Detect which cell encompasses the target text, then output its (X, Y) center coordinate. 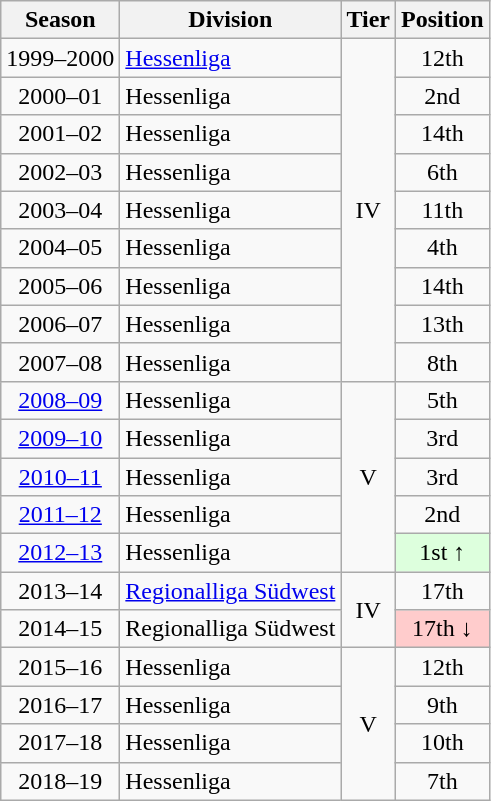
2010–11 (60, 477)
4th (442, 248)
10th (442, 743)
2014–15 (60, 629)
2009–10 (60, 438)
2012–13 (60, 553)
Season (60, 20)
2013–14 (60, 591)
2017–18 (60, 743)
2002–03 (60, 172)
17th (442, 591)
1st ↑ (442, 553)
2016–17 (60, 705)
2007–08 (60, 362)
2004–05 (60, 248)
6th (442, 172)
13th (442, 324)
Position (442, 20)
2008–09 (60, 400)
8th (442, 362)
Tier (368, 20)
2011–12 (60, 515)
17th ↓ (442, 629)
2000–01 (60, 96)
2018–19 (60, 781)
2001–02 (60, 134)
2006–07 (60, 324)
9th (442, 705)
2003–04 (60, 210)
7th (442, 781)
Division (230, 20)
11th (442, 210)
2015–16 (60, 667)
5th (442, 400)
1999–2000 (60, 58)
2005–06 (60, 286)
